Output the (x, y) coordinate of the center of the cell containing the given text.  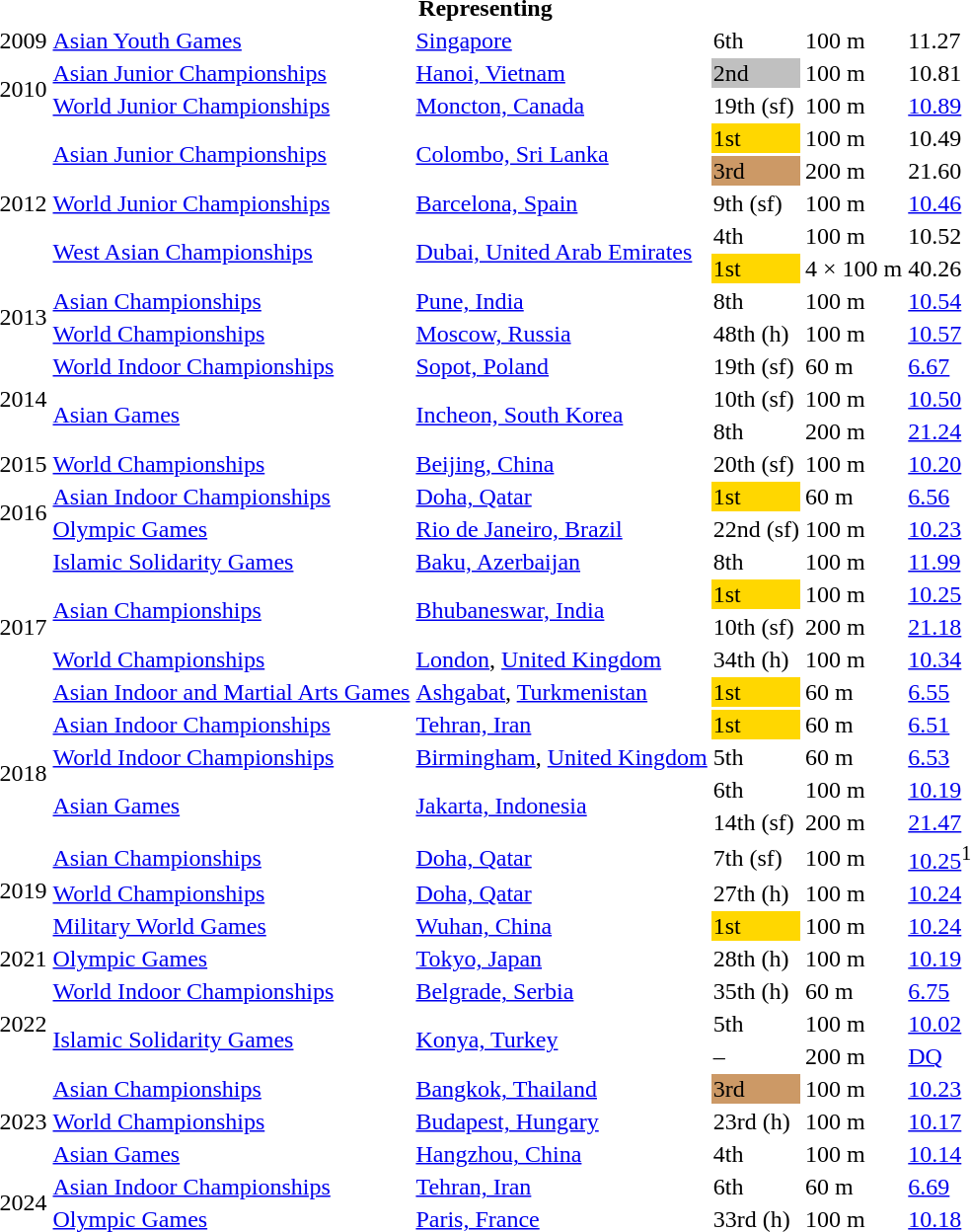
Belgrade, Serbia (561, 991)
7th (sf) (756, 858)
4 × 100 m (855, 269)
Asian Youth Games (231, 40)
Moscow, Russia (561, 334)
Budapest, Hungary (561, 1121)
34th (h) (756, 659)
Wuhan, China (561, 926)
14th (sf) (756, 822)
Barcelona, Spain (561, 203)
Bangkok, Thailand (561, 1089)
35th (h) (756, 991)
Birmingham, United Kingdom (561, 757)
– (756, 1056)
Tokyo, Japan (561, 959)
Sopot, Poland (561, 366)
22nd (sf) (756, 529)
Rio de Janeiro, Brazil (561, 529)
Pune, India (561, 301)
20th (sf) (756, 464)
2nd (756, 73)
Moncton, Canada (561, 106)
27th (h) (756, 893)
Ashgabat, Turkmenistan (561, 692)
Asian Indoor and Martial Arts Games (231, 692)
48th (h) (756, 334)
Singapore (561, 40)
London, United Kingdom (561, 659)
9th (sf) (756, 203)
28th (h) (756, 959)
Hangzhou, China (561, 1154)
Beijing, China (561, 464)
Jakarta, Indonesia (561, 806)
Baku, Azerbaijan (561, 562)
Incheon, South Korea (561, 415)
Konya, Turkey (561, 1040)
23rd (h) (756, 1121)
Bhubaneswar, India (561, 610)
Colombo, Sri Lanka (561, 154)
Hanoi, Vietnam (561, 73)
West Asian Championships (231, 253)
Military World Games (231, 926)
Dubai, United Arab Emirates (561, 253)
